Provide the (X, Y) coordinate of the cell's center where the given text is located.  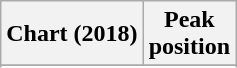
Chart (2018) (72, 34)
Peakposition (189, 34)
